Scan for the cell matching the given text and deliver its (X, Y) coordinate at center. 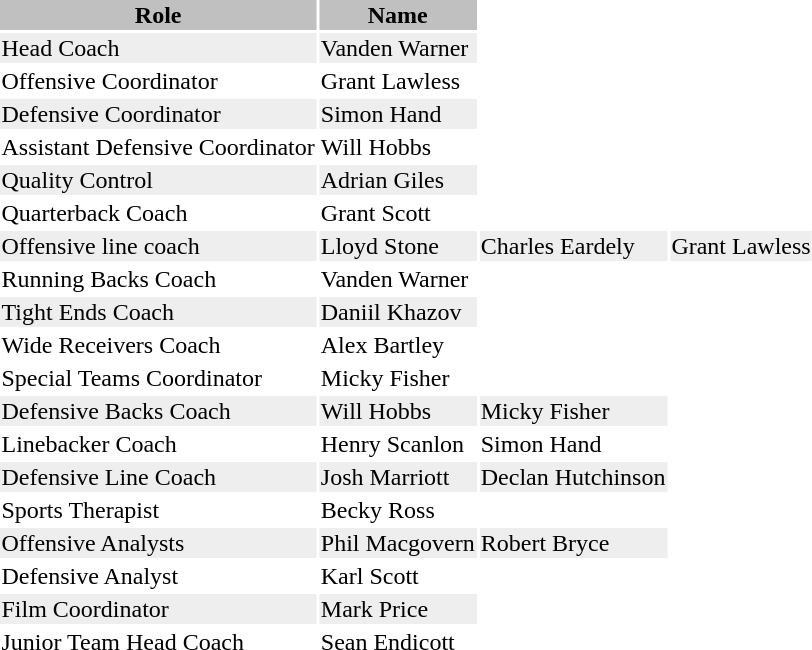
Offensive Coordinator (158, 81)
Defensive Backs Coach (158, 411)
Robert Bryce (573, 543)
Wide Receivers Coach (158, 345)
Grant Scott (398, 213)
Tight Ends Coach (158, 312)
Sports Therapist (158, 510)
Daniil Khazov (398, 312)
Linebacker Coach (158, 444)
Assistant Defensive Coordinator (158, 147)
Defensive Coordinator (158, 114)
Lloyd Stone (398, 246)
Quality Control (158, 180)
Head Coach (158, 48)
Adrian Giles (398, 180)
Defensive Line Coach (158, 477)
Josh Marriott (398, 477)
Offensive line coach (158, 246)
Charles Eardely (573, 246)
Quarterback Coach (158, 213)
Film Coordinator (158, 609)
Phil Macgovern (398, 543)
Henry Scanlon (398, 444)
Karl Scott (398, 576)
Mark Price (398, 609)
Special Teams Coordinator (158, 378)
Name (398, 15)
Alex Bartley (398, 345)
Declan Hutchinson (573, 477)
Becky Ross (398, 510)
Defensive Analyst (158, 576)
Running Backs Coach (158, 279)
Offensive Analysts (158, 543)
Role (158, 15)
